Determine the [x, y] coordinate at the center of the cell enclosing the given text.  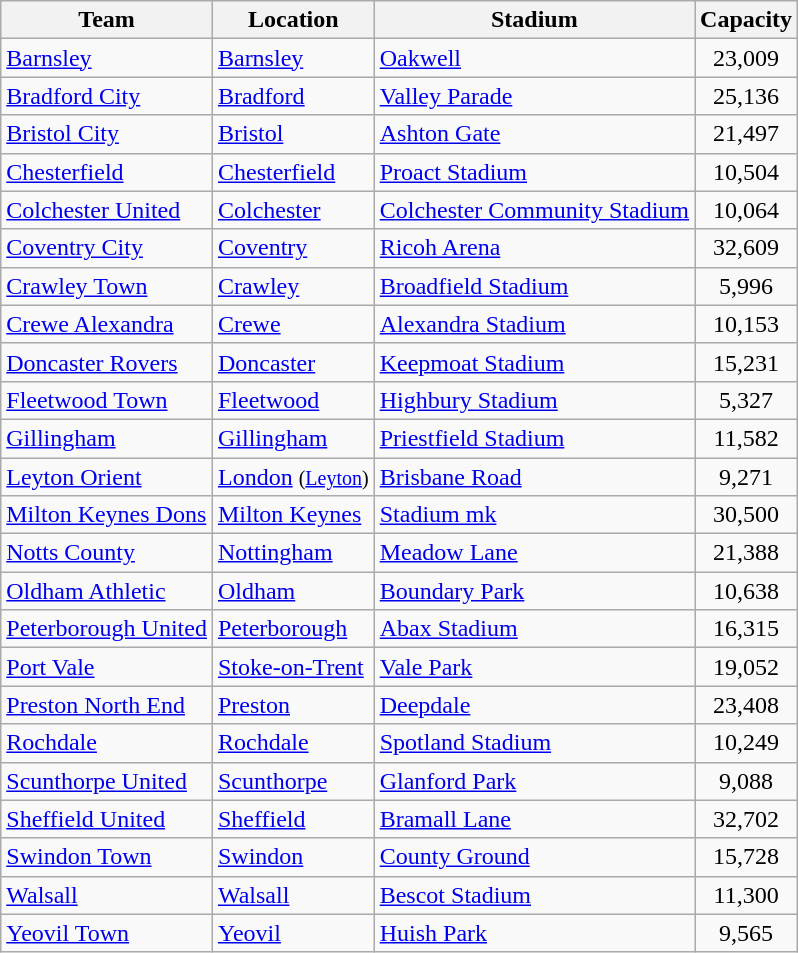
Scunthorpe United [107, 781]
Capacity [746, 20]
Crewe Alexandra [107, 324]
Doncaster [293, 362]
Priestfield Stadium [534, 438]
Vale Park [534, 667]
10,249 [746, 743]
Sheffield United [107, 819]
Milton Keynes [293, 515]
Oakwell [534, 58]
Bramall Lane [534, 819]
Leyton Orient [107, 477]
Milton Keynes Dons [107, 515]
Broadfield Stadium [534, 286]
Crewe [293, 324]
16,315 [746, 629]
Sheffield [293, 819]
Brisbane Road [534, 477]
32,609 [746, 248]
Colchester [293, 210]
Bradford City [107, 96]
Stadium mk [534, 515]
Yeovil Town [107, 933]
Location [293, 20]
19,052 [746, 667]
County Ground [534, 857]
Boundary Park [534, 591]
Bristol [293, 134]
Preston [293, 705]
Crawley [293, 286]
15,728 [746, 857]
Colchester Community Stadium [534, 210]
Proact Stadium [534, 172]
23,009 [746, 58]
Nottingham [293, 553]
Oldham Athletic [107, 591]
Peterborough [293, 629]
Coventry City [107, 248]
Stoke-on-Trent [293, 667]
Valley Parade [534, 96]
10,638 [746, 591]
10,504 [746, 172]
9,088 [746, 781]
5,327 [746, 400]
Crawley Town [107, 286]
Doncaster Rovers [107, 362]
5,996 [746, 286]
15,231 [746, 362]
Deepdale [534, 705]
Glanford Park [534, 781]
Team [107, 20]
10,064 [746, 210]
25,136 [746, 96]
Bristol City [107, 134]
32,702 [746, 819]
Peterborough United [107, 629]
Alexandra Stadium [534, 324]
Port Vale [107, 667]
Ricoh Arena [534, 248]
9,565 [746, 933]
10,153 [746, 324]
Yeovil [293, 933]
Scunthorpe [293, 781]
30,500 [746, 515]
Meadow Lane [534, 553]
11,582 [746, 438]
Fleetwood [293, 400]
Fleetwood Town [107, 400]
Oldham [293, 591]
11,300 [746, 895]
Highbury Stadium [534, 400]
London (Leyton) [293, 477]
9,271 [746, 477]
Stadium [534, 20]
21,497 [746, 134]
Notts County [107, 553]
Abax Stadium [534, 629]
Coventry [293, 248]
23,408 [746, 705]
Swindon [293, 857]
Preston North End [107, 705]
Huish Park [534, 933]
Swindon Town [107, 857]
Bradford [293, 96]
Keepmoat Stadium [534, 362]
Colchester United [107, 210]
Spotland Stadium [534, 743]
Bescot Stadium [534, 895]
Ashton Gate [534, 134]
21,388 [746, 553]
